Find where the given text appears and provide that cell's center as [X, Y] coordinate. 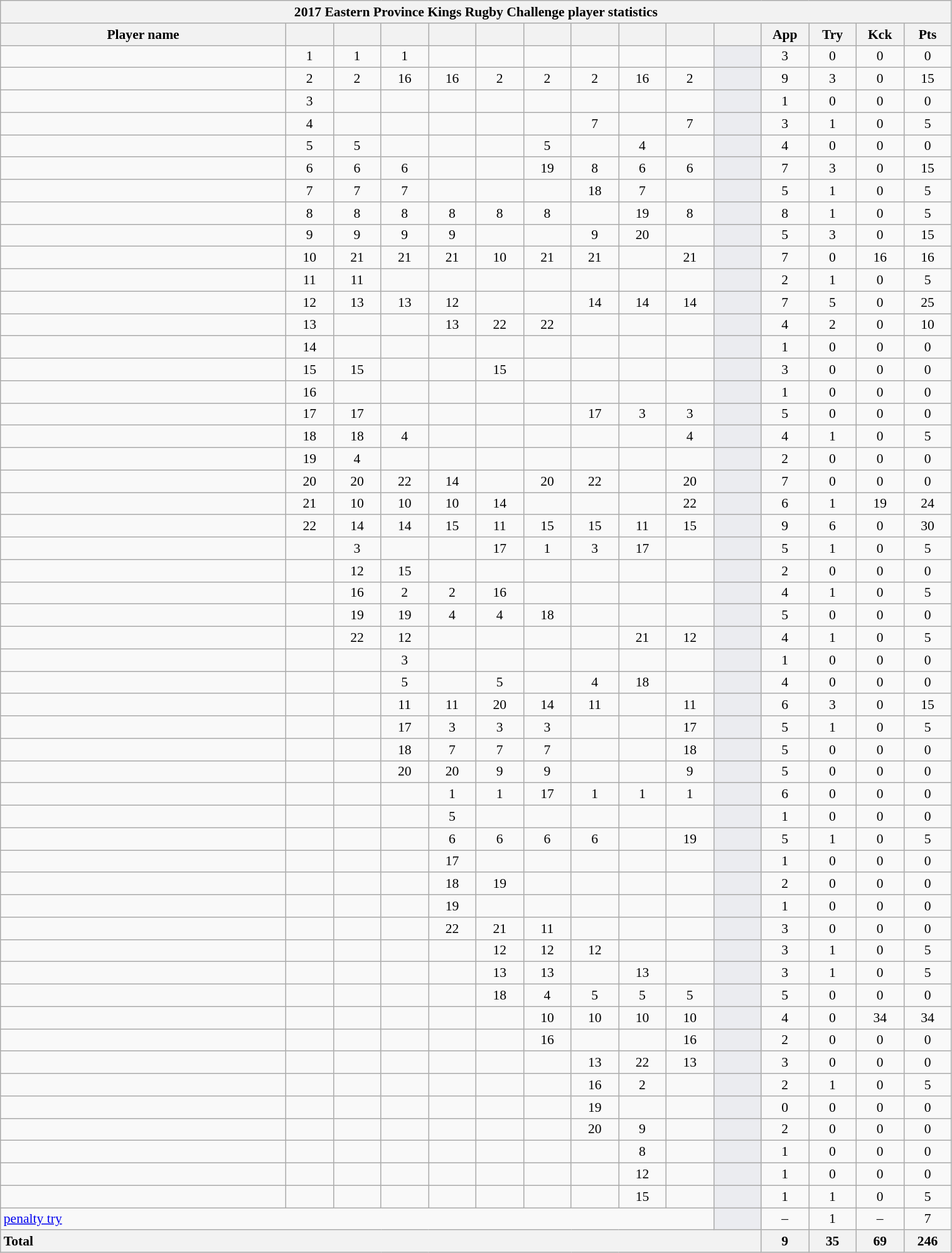
25 [928, 302]
penalty try [357, 1219]
69 [880, 1242]
Kck [880, 35]
Player name [143, 35]
2017 Eastern Province Kings Rugby Challenge player statistics [476, 12]
35 [833, 1242]
App [785, 35]
Pts [928, 35]
Total [381, 1242]
246 [928, 1242]
Try [833, 35]
24 [928, 504]
30 [928, 526]
